Identify which cell holds the provided text, then report its [X, Y] central coordinate. 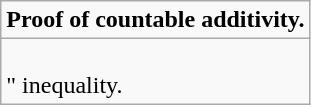
Proof of countable additivity. [156, 20]
" inequality. [156, 72]
